Output the (X, Y) coordinate of the center of the cell containing the given text.  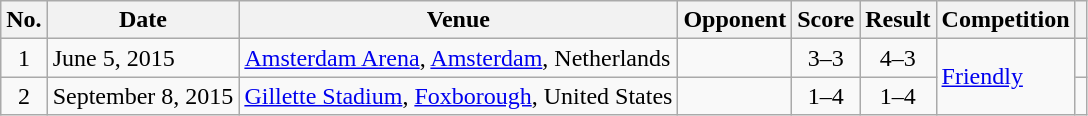
Friendly (1006, 77)
June 5, 2015 (143, 58)
Amsterdam Arena, Amsterdam, Netherlands (458, 58)
4–3 (898, 58)
September 8, 2015 (143, 96)
Opponent (735, 20)
Score (826, 20)
No. (24, 20)
3–3 (826, 58)
Venue (458, 20)
Date (143, 20)
1 (24, 58)
Result (898, 20)
2 (24, 96)
Gillette Stadium, Foxborough, United States (458, 96)
Competition (1006, 20)
